Provide the (X, Y) coordinate of the cell's center where the given text is located.  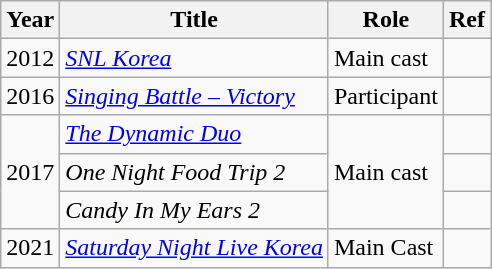
Role (386, 20)
Title (194, 20)
2017 (30, 172)
Singing Battle – Victory (194, 96)
Saturday Night Live Korea (194, 248)
2016 (30, 96)
Participant (386, 96)
2012 (30, 58)
SNL Korea (194, 58)
Main Cast (386, 248)
Ref (466, 20)
Year (30, 20)
One Night Food Trip 2 (194, 172)
2021 (30, 248)
Candy In My Ears 2 (194, 210)
The Dynamic Duo (194, 134)
